For the text-containing cell, return its midpoint in [X, Y] coordinate format. 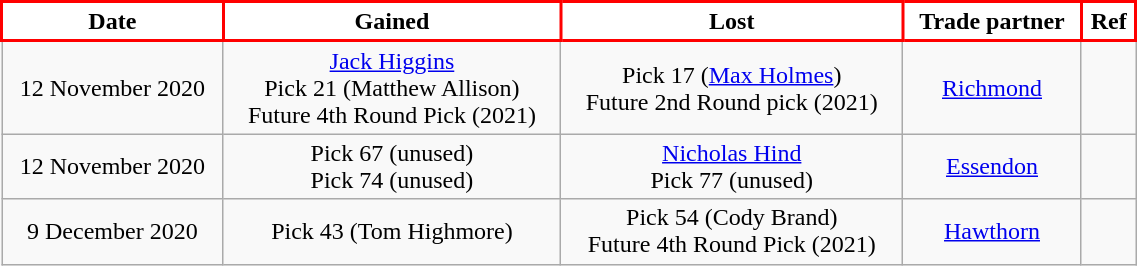
Pick 54 (Cody Brand)Future 4th Round Pick (2021) [732, 232]
Trade partner [992, 22]
Jack HigginsPick 21 (Matthew Allison)Future 4th Round Pick (2021) [392, 88]
Essendon [992, 166]
9 December 2020 [113, 232]
Lost [732, 22]
Pick 67 (unused)Pick 74 (unused) [392, 166]
Pick 43 (Tom Highmore) [392, 232]
Ref [1108, 22]
Nicholas HindPick 77 (unused) [732, 166]
Richmond [992, 88]
Pick 17 (Max Holmes)Future 2nd Round pick (2021) [732, 88]
Gained [392, 22]
Date [113, 22]
Hawthorn [992, 232]
